Return the [x, y] coordinate for the center point of the cell that contains the specified text.  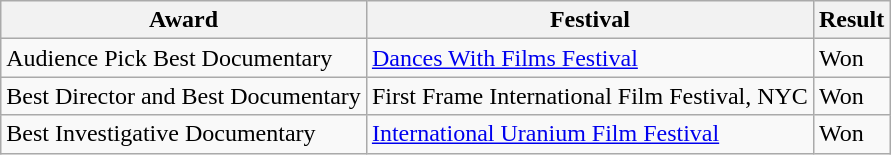
Audience Pick Best Documentary [184, 58]
Award [184, 20]
Result [851, 20]
First Frame International Film Festival, NYC [590, 96]
Dances With Films Festival [590, 58]
Best Director and Best Documentary [184, 96]
Festival [590, 20]
Best Investigative Documentary [184, 134]
International Uranium Film Festival [590, 134]
